From the cell containing the given text, extract its center point as [x, y] coordinate. 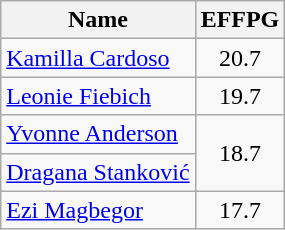
Dragana Stanković [98, 172]
Ezi Magbegor [98, 210]
18.7 [240, 153]
19.7 [240, 96]
17.7 [240, 210]
Yvonne Anderson [98, 134]
EFFPG [240, 20]
Kamilla Cardoso [98, 58]
Leonie Fiebich [98, 96]
20.7 [240, 58]
Name [98, 20]
